Return (x, y) of the center of cell containing provided text 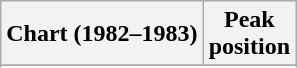
Chart (1982–1983) (102, 34)
Peakposition (249, 34)
